Search for the cell housing the specified text and yield its [X, Y] center coordinate. 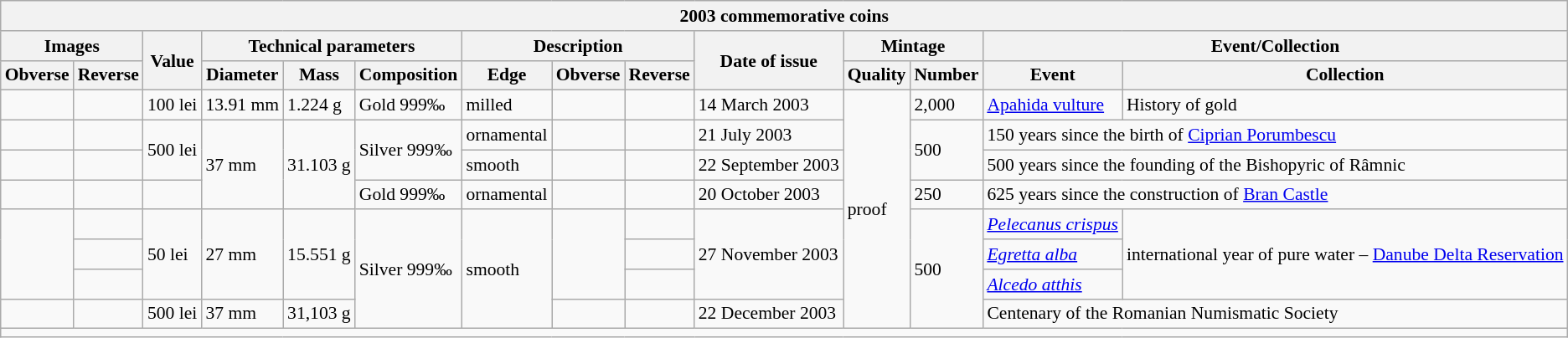
20 October 2003 [769, 195]
international year of pure water – Danube Delta Reservation [1345, 254]
Collection [1345, 75]
Quality [877, 75]
Date of issue [769, 60]
milled [506, 105]
2,000 [946, 105]
22 December 2003 [769, 314]
History of gold [1345, 105]
250 [946, 195]
27 November 2003 [769, 254]
Number [946, 75]
Event [1052, 75]
31.103 g [319, 166]
Diameter [242, 75]
proof [877, 209]
Apahida vulture [1052, 105]
Description [578, 46]
Pelecanus crispus [1052, 225]
500 years since the founding of the Bishopyric of Râmnic [1275, 165]
Centenary of the Romanian Numismatic Society [1275, 314]
27 mm [242, 254]
1.224 g [319, 105]
100 lei [173, 105]
150 years since the birth of Ciprian Porumbescu [1275, 136]
15.551 g [319, 254]
Edge [506, 75]
Images [72, 46]
Event/Collection [1275, 46]
Technical parameters [332, 46]
Alcedo atthis [1052, 284]
50 lei [173, 254]
2003 commemorative coins [784, 16]
Mintage [913, 46]
31,103 g [319, 314]
625 years since the construction of Bran Castle [1275, 195]
13.91 mm [242, 105]
Mass [319, 75]
Egretta alba [1052, 254]
Value [173, 60]
14 March 2003 [769, 105]
Composition [409, 75]
22 September 2003 [769, 165]
21 July 2003 [769, 136]
